Identify which cell holds the provided text, then report its (X, Y) central coordinate. 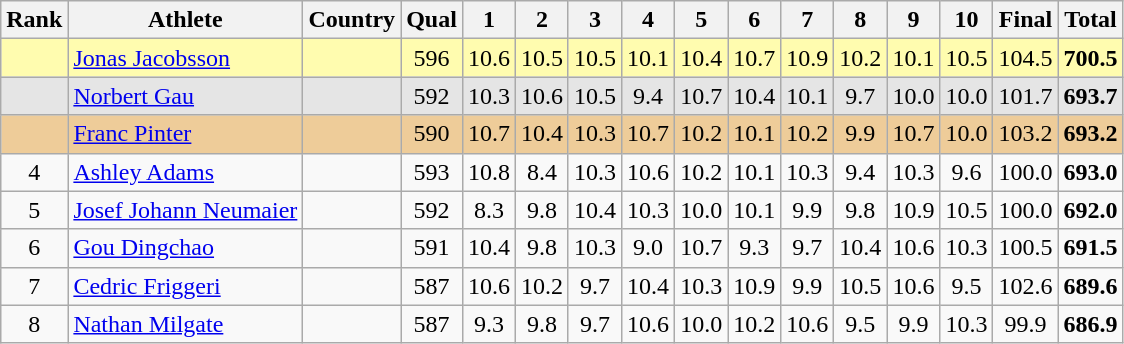
Nathan Milgate (186, 324)
Gou Dingchao (186, 248)
104.5 (1026, 58)
8.4 (542, 172)
101.7 (1026, 96)
590 (432, 134)
Qual (432, 20)
Cedric Friggeri (186, 286)
693.0 (1090, 172)
Jonas Jacobsson (186, 58)
3 (594, 20)
591 (432, 248)
596 (432, 58)
Athlete (186, 20)
691.5 (1090, 248)
686.9 (1090, 324)
100.5 (1026, 248)
2 (542, 20)
693.7 (1090, 96)
Total (1090, 20)
Rank (34, 20)
10 (966, 20)
103.2 (1026, 134)
689.6 (1090, 286)
10.8 (488, 172)
700.5 (1090, 58)
99.9 (1026, 324)
Josef Johann Neumaier (186, 210)
102.6 (1026, 286)
593 (432, 172)
9 (914, 20)
1 (488, 20)
9.6 (966, 172)
8.3 (488, 210)
692.0 (1090, 210)
9.0 (648, 248)
Country (352, 20)
Ashley Adams (186, 172)
Norbert Gau (186, 96)
Final (1026, 20)
Franc Pinter (186, 134)
693.2 (1090, 134)
